Identify which cell holds the provided text, then report its (X, Y) central coordinate. 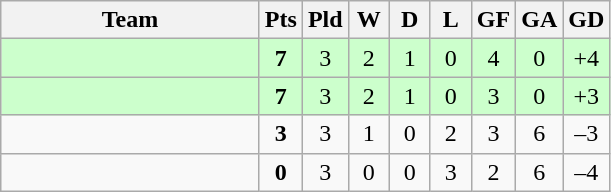
GA (540, 20)
D (410, 20)
Team (130, 20)
+3 (586, 96)
–4 (586, 172)
L (450, 20)
+4 (586, 58)
4 (493, 58)
Pld (325, 20)
Pts (280, 20)
GD (586, 20)
–3 (586, 134)
GF (493, 20)
W (368, 20)
